For the text-containing cell, return its midpoint in (X, Y) coordinate format. 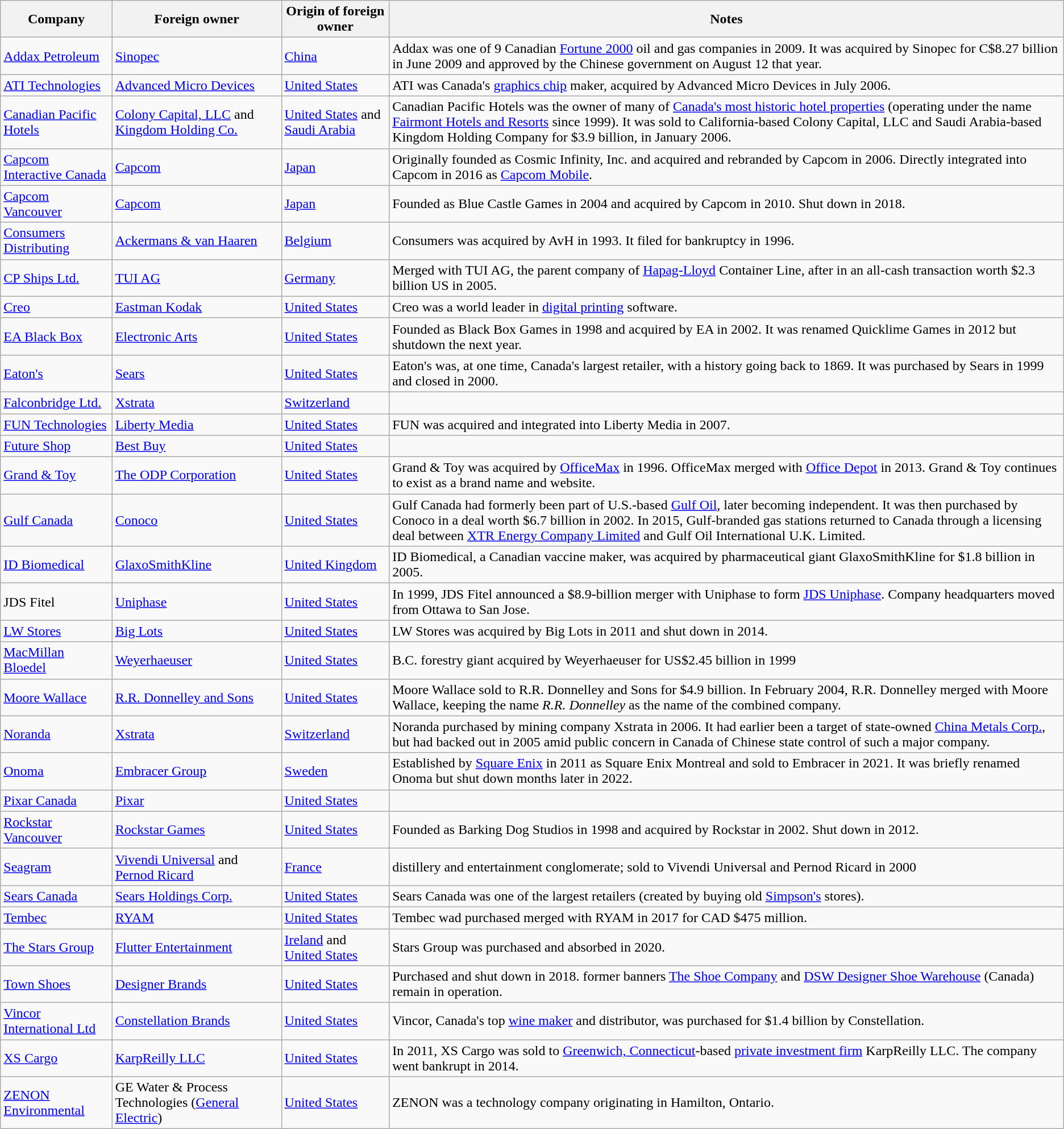
Gulf Canada (56, 520)
Creo was a world leader in digital printing software. (726, 307)
Tembec wad purchased merged with RYAM in 2017 for CAD $475 million. (726, 918)
ATI was Canada's graphics chip maker, acquired by Advanced Micro Devices in July 2006. (726, 85)
Falconbridge Ltd. (56, 402)
Founded as Black Box Games in 1998 and acquired by EA in 2002. It was renamed Quicklime Games in 2012 but shutdown the next year. (726, 337)
Pixar Canada (56, 800)
Rockstar Vancouver (56, 830)
Purchased and shut down in 2018. former banners The Shoe Company and DSW Designer Shoe Warehouse (Canada) remain in operation. (726, 985)
ZENON Environmental (56, 1103)
Conoco (197, 520)
Best Buy (197, 446)
Capcom Vancouver (56, 204)
XS Cargo (56, 1059)
The Stars Group (56, 947)
KarpReilly LLC (197, 1059)
CP Ships Ltd. (56, 277)
GlaxoSmithKline (197, 565)
ID Biomedical (56, 565)
Vivendi Universal and Pernod Ricard (197, 866)
MacMillan Bloedel (56, 661)
In 1999, JDS Fitel announced a $8.9-billion merger with Uniphase to form JDS Uniphase. Company headquarters moved from Ottawa to San Jose. (726, 601)
distillery and entertainment conglomerate; sold to Vivendi Universal and Pernod Ricard in 2000 (726, 866)
Town Shoes (56, 985)
Sweden (335, 771)
JDS Fitel (56, 601)
Stars Group was purchased and absorbed in 2020. (726, 947)
Big Lots (197, 631)
Sears Holdings Corp. (197, 896)
Sears Canada was one of the largest retailers (created by buying old Simpson's stores). (726, 896)
Advanced Micro Devices (197, 85)
Founded as Blue Castle Games in 2004 and acquired by Capcom in 2010. Shut down in 2018. (726, 204)
Originally founded as Cosmic Infinity, Inc. and acquired and rebranded by Capcom in 2006. Directly integrated into Capcom in 2016 as Capcom Mobile. (726, 167)
Germany (335, 277)
Eaton's (56, 373)
Consumers Distributing (56, 241)
Noranda (56, 734)
United Kingdom (335, 565)
EA Black Box (56, 337)
Embracer Group (197, 771)
Founded as Barking Dog Studios in 1998 and acquired by Rockstar in 2002. Shut down in 2012. (726, 830)
Sears (197, 373)
In 2011, XS Cargo was sold to Greenwich, Connecticut-based private investment firm KarpReilly LLC. The company went bankrupt in 2014. (726, 1059)
Notes (726, 19)
Moore Wallace (56, 697)
Rockstar Games (197, 830)
Colony Capital, LLC and Kingdom Holding Co. (197, 122)
Pixar (197, 800)
ZENON was a technology company originating in Hamilton, Ontario. (726, 1103)
LW Stores (56, 631)
Sears Canada (56, 896)
Vincor, Canada's top wine maker and distributor, was purchased for $1.4 billion by Constellation. (726, 1021)
The ODP Corporation (197, 475)
B.C. forestry giant acquired by Weyerhaeuser for US$2.45 billion in 1999 (726, 661)
Onoma (56, 771)
Origin of foreign owner (335, 19)
Tembec (56, 918)
Eaton's was, at one time, Canada's largest retailer, with a history going back to 1869. It was purchased by Sears in 1999 and closed in 2000. (726, 373)
RYAM (197, 918)
Vincor International Ltd (56, 1021)
Creo (56, 307)
Addax Petroleum (56, 56)
FUN Technologies (56, 425)
Capcom Interactive Canada (56, 167)
Weyerhaeuser (197, 661)
Seagram (56, 866)
Uniphase (197, 601)
Grand & Toy (56, 475)
TUI AG (197, 277)
R.R. Donnelley and Sons (197, 697)
France (335, 866)
LW Stores was acquired by Big Lots in 2011 and shut down in 2014. (726, 631)
Company (56, 19)
Ireland and United States (335, 947)
Consumers was acquired by AvH in 1993. It filed for bankruptcy in 1996. (726, 241)
United States and Saudi Arabia (335, 122)
Ackermans & van Haaren (197, 241)
Sinopec (197, 56)
Eastman Kodak (197, 307)
Liberty Media (197, 425)
Future Shop (56, 446)
ATI Technologies (56, 85)
ID Biomedical, a Canadian vaccine maker, was acquired by pharmaceutical giant GlaxoSmithKline for $1.8 billion in 2005. (726, 565)
Belgium (335, 241)
Foreign owner (197, 19)
China (335, 56)
FUN was acquired and integrated into Liberty Media in 2007. (726, 425)
Flutter Entertainment (197, 947)
Electronic Arts (197, 337)
Canadian Pacific Hotels (56, 122)
Designer Brands (197, 985)
Constellation Brands (197, 1021)
Merged with TUI AG, the parent company of Hapag-Lloyd Container Line, after in an all-cash transaction worth $2.3 billion US in 2005. (726, 277)
GE Water & Process Technologies (General Electric) (197, 1103)
